Capture the cell that displays the provided text and extract its (X, Y) central coordinate. 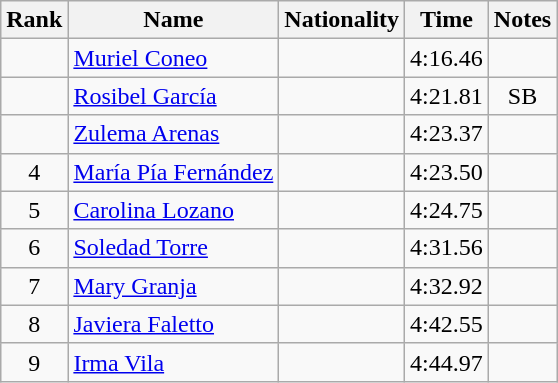
Name (174, 20)
4:42.55 (447, 324)
4:24.75 (447, 210)
Muriel Coneo (174, 58)
4:44.97 (447, 362)
Carolina Lozano (174, 210)
Javiera Faletto (174, 324)
Time (447, 20)
Soledad Torre (174, 248)
Notes (522, 20)
Nationality (342, 20)
Rank (34, 20)
Zulema Arenas (174, 134)
7 (34, 286)
Irma Vila (174, 362)
5 (34, 210)
4:23.37 (447, 134)
6 (34, 248)
8 (34, 324)
4:31.56 (447, 248)
4:21.81 (447, 96)
Rosibel García (174, 96)
María Pía Fernández (174, 172)
Mary Granja (174, 286)
4:23.50 (447, 172)
4 (34, 172)
SB (522, 96)
4:32.92 (447, 286)
9 (34, 362)
4:16.46 (447, 58)
